Detect which cell encompasses the target text, then output its (X, Y) center coordinate. 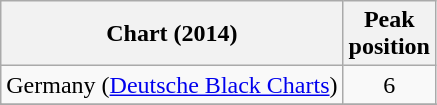
Germany (Deutsche Black Charts) (172, 85)
6 (389, 85)
Peakposition (389, 34)
Chart (2014) (172, 34)
